Provide the [x, y] coordinate of the cell's center where the given text is located.  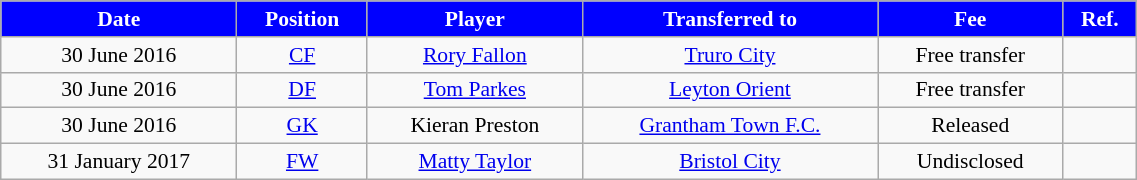
Matty Taylor [474, 162]
Fee [970, 19]
Truro City [730, 55]
Leyton Orient [730, 90]
Bristol City [730, 162]
Position [302, 19]
DF [302, 90]
CF [302, 55]
Released [970, 126]
31 January 2017 [119, 162]
Date [119, 19]
Tom Parkes [474, 90]
FW [302, 162]
Transferred to [730, 19]
Kieran Preston [474, 126]
GK [302, 126]
Undisclosed [970, 162]
Rory Fallon [474, 55]
Player [474, 19]
Ref. [1100, 19]
Grantham Town F.C. [730, 126]
